Return the (x, y) coordinate for the center point of the cell that contains the specified text.  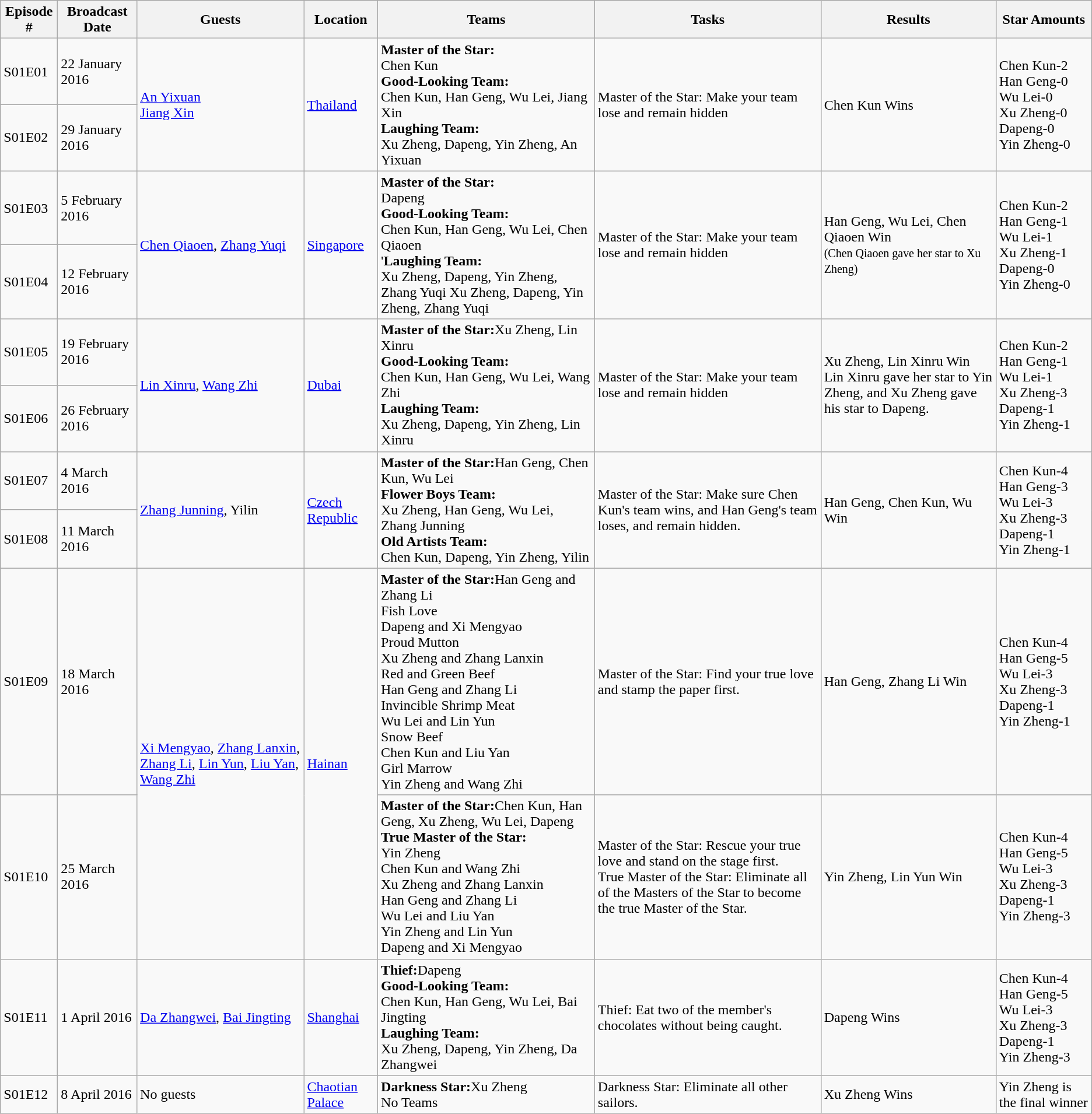
Da Zhangwei, Bai Jingting (220, 1017)
Chen Qiaoen, Zhang Yuqi (220, 245)
Shanghai (341, 1017)
S01E10 (29, 877)
26 February 2016 (97, 418)
Darkness Star: Eliminate all other sailors. (708, 1094)
29 January 2016 (97, 138)
19 February 2016 (97, 352)
Chen Kun-2Han Geng-0Wu Lei-0Xu Zheng-0Dapeng-0Yin Zheng-0 (1044, 105)
Zhang Junning, Yilin (220, 510)
Results (908, 20)
Broadcast Date (97, 20)
Dapeng Wins (908, 1017)
Chen Kun Wins (908, 105)
Darkness Star:Xu ZhengNo Teams (487, 1094)
S01E01 (29, 72)
18 March 2016 (97, 681)
S01E02 (29, 138)
Xu Zheng Wins (908, 1094)
Location (341, 20)
S01E12 (29, 1094)
Thief: Eat two of the member's chocolates without being caught. (708, 1017)
S01E04 (29, 282)
Guests (220, 20)
Master of the Star: Make sure Chen Kun's team wins, and Han Geng's team loses, and remain hidden. (708, 510)
1 April 2016 (97, 1017)
8 April 2016 (97, 1094)
Episode # (29, 20)
Singapore (341, 245)
Chen Kun-2Han Geng-1Wu Lei-1Xu Zheng-3Dapeng-1Yin Zheng-1 (1044, 385)
S01E08 (29, 539)
Chaotian Palace (341, 1094)
Hainan (341, 763)
Thailand (341, 105)
Yin Zheng, Lin Yun Win (908, 877)
S01E03 (29, 208)
Master of the Star:Chen KunGood-Looking Team:Chen Kun, Han Geng, Wu Lei, Jiang XinLaughing Team:Xu Zheng, Dapeng, Yin Zheng, An Yixuan (487, 105)
4 March 2016 (97, 481)
Thief:DapengGood-Looking Team:Chen Kun, Han Geng, Wu Lei, Bai JingtingLaughing Team:Xu Zheng, Dapeng, Yin Zheng, Da Zhangwei (487, 1017)
Chen Kun-2Han Geng-1Wu Lei-1Xu Zheng-1Dapeng-0Yin Zheng-0 (1044, 245)
S01E06 (29, 418)
Chen Kun-4Han Geng-3Wu Lei-3Xu Zheng-3Dapeng-1Yin Zheng-1 (1044, 510)
Yin Zheng is the final winner (1044, 1094)
Tasks (708, 20)
No guests (220, 1094)
Xi Mengyao, Zhang Lanxin, Zhang Li, Lin Yun, Liu Yan, Wang Zhi (220, 763)
11 March 2016 (97, 539)
Dubai (341, 385)
12 February 2016 (97, 282)
S01E07 (29, 481)
S01E11 (29, 1017)
Xu Zheng, Lin Xinru WinLin Xinru gave her star to Yin Zheng, and Xu Zheng gave his star to Dapeng. (908, 385)
S01E09 (29, 681)
S01E05 (29, 352)
Han Geng, Zhang Li Win (908, 681)
Han Geng, Wu Lei, Chen Qiaoen Win(Chen Qiaoen gave her star to Xu Zheng) (908, 245)
22 January 2016 (97, 72)
5 February 2016 (97, 208)
Teams (487, 20)
Czech Republic (341, 510)
Lin Xinru, Wang Zhi (220, 385)
Han Geng, Chen Kun, Wu Win (908, 510)
25 March 2016 (97, 877)
Master of the Star: Find your true love and stamp the paper first. (708, 681)
An YixuanJiang Xin (220, 105)
Master of the Star:Xu Zheng, Lin XinruGood-Looking Team:Chen Kun, Han Geng, Wu Lei, Wang ZhiLaughing Team:Xu Zheng, Dapeng, Yin Zheng, Lin Xinru (487, 385)
Chen Kun-4Han Geng-5Wu Lei-3Xu Zheng-3Dapeng-1Yin Zheng-1 (1044, 681)
Star Amounts (1044, 20)
